Provide the [X, Y] coordinate of the cell's center where the given text is located.  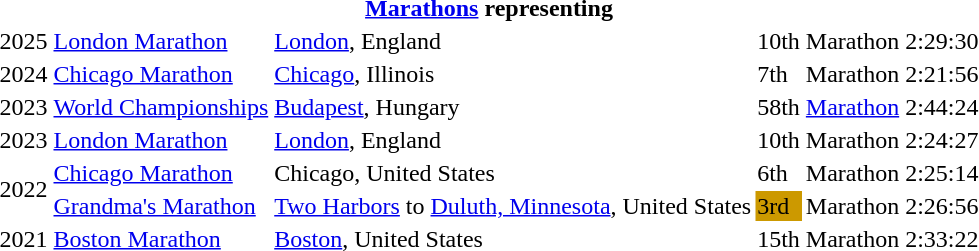
Chicago, United States [513, 173]
Grandma's Marathon [161, 206]
World Championships [161, 107]
7th [779, 74]
Two Harbors to Duluth, Minnesota, United States [513, 206]
Chicago, Illinois [513, 74]
6th [779, 173]
3rd [779, 206]
58th [779, 107]
Budapest, Hungary [513, 107]
